Capture the cell that displays the provided text and extract its (x, y) central coordinate. 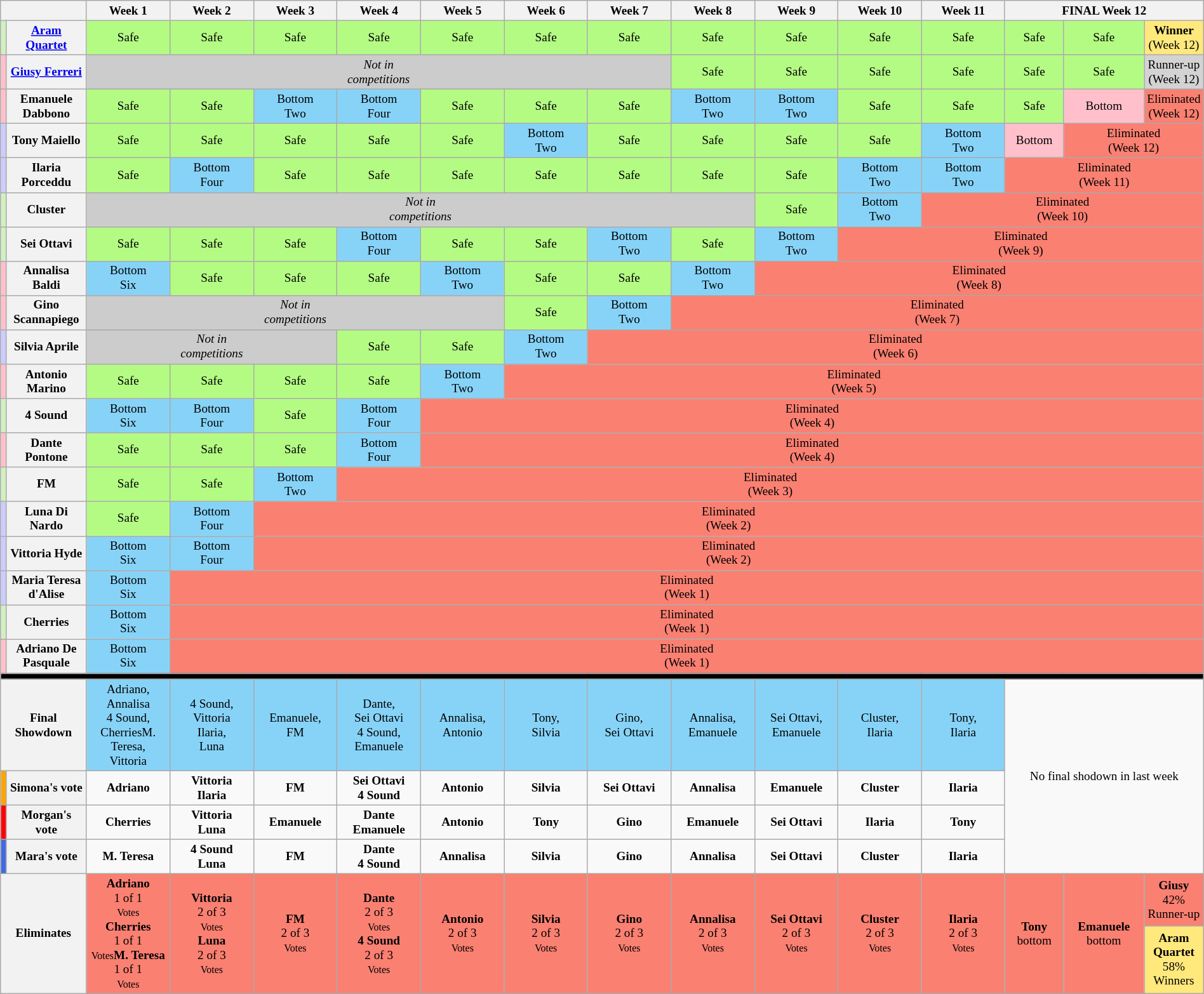
Week 10 (880, 11)
Antonio2 of 3Votes (463, 934)
Sei Ottavi,Emanuele (796, 725)
Ilaria Porceddu (46, 175)
DanteEmanuele (379, 822)
Gino2 of 3Votes (629, 934)
Final Showdown (43, 725)
Antonio Marino (46, 381)
Vittoria2 of 3VotesLuna2 of 3Votes (212, 934)
Adriano De Pasquale (46, 656)
Ilaria2 of 3Votes (963, 934)
Giusy42%Runner-up (1174, 900)
Week 5 (463, 11)
Cluster2 of 3Votes (880, 934)
Adriano,Annalisa4 Sound,CherriesM. Teresa,Vittoria (128, 725)
Adriano1 of 1VotesCherries1 of 1VotesM. Teresa1 of 1Votes (128, 934)
Tony,Ilaria (963, 725)
Adriano (128, 788)
Week 1 (128, 11)
Simona's vote (46, 788)
Eliminated(Week 3) (770, 484)
Eliminated(Week 7) (937, 312)
Dante2 of 3Votes4 Sound2 of 3Votes (379, 934)
Runner-up(Week 12) (1174, 72)
Annalisa,Emanuele (712, 725)
Emanuelebottom (1104, 934)
Tonybottom (1034, 934)
Dante Pontone (46, 450)
Eliminated(Week 8) (979, 278)
Eliminated(Week 6) (895, 347)
Week 6 (546, 11)
M. Teresa (128, 856)
Aram Quartet (46, 37)
Emanuele Dabbono (46, 106)
Morgan's vote (46, 822)
VittoriaLuna (212, 822)
4 Sound,VittoriaIlaria,Luna (212, 725)
Silvia2 of 3Votes (546, 934)
FM2 of 3Votes (295, 934)
Tony Maiello (46, 141)
Week 9 (796, 11)
4 SoundLuna (212, 856)
VittoriaIlaria (212, 788)
Tony,Silvia (546, 725)
Sei Ottavi4 Sound (379, 788)
Silvia Aprile (46, 347)
Dante,Sei Ottavi4 Sound,Emanuele (379, 725)
Luna Di Nardo (46, 519)
Week 4 (379, 11)
Emanuele,FM (295, 725)
Annalisa,Antonio (463, 725)
Week 11 (963, 11)
Eliminated(Week 11) (1104, 175)
Mara's vote (46, 856)
4 Sound (46, 416)
No final shodown in last week (1104, 777)
Winner(Week 12) (1174, 37)
Vittoria Hyde (46, 553)
Eliminated(Week 5) (853, 381)
Maria Teresa d'Alise (46, 587)
Sei Ottavi2 of 3Votes (796, 934)
Annalisa Baldi (46, 278)
Bottom Four (379, 244)
Aram Quartet58%Winners (1174, 960)
Gino,Sei Ottavi (629, 725)
Week 3 (295, 11)
Eliminates (43, 934)
Dante4 Sound (379, 856)
Week 2 (212, 11)
Gino Scannapiego (46, 312)
Week 8 (712, 11)
FINAL Week 12 (1104, 11)
Annalisa2 of 3Votes (712, 934)
Giusy Ferreri (46, 72)
Week 7 (629, 11)
Eliminated(Week 9) (1021, 244)
Eliminated(Week 10) (1062, 209)
Cluster,Ilaria (880, 725)
